Identify which cell holds the provided text, then report its [X, Y] central coordinate. 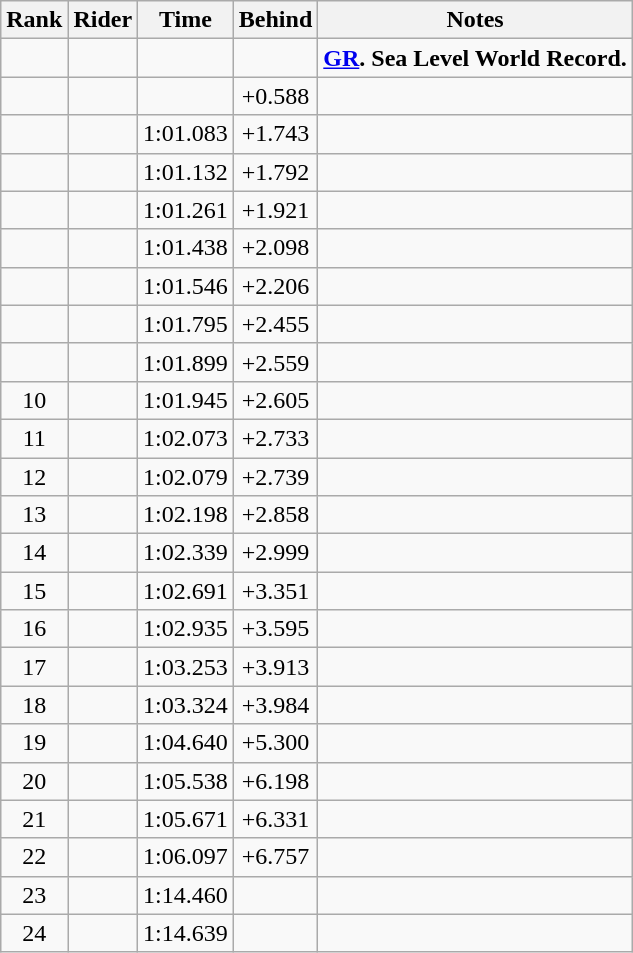
15 [34, 591]
22 [34, 857]
23 [34, 895]
+1.921 [275, 210]
+2.858 [275, 515]
1:01.132 [186, 172]
1:14.639 [186, 933]
1:03.324 [186, 705]
1:02.073 [186, 438]
+2.098 [275, 248]
+2.733 [275, 438]
19 [34, 743]
21 [34, 819]
+6.757 [275, 857]
GR. Sea Level World Record. [476, 58]
1:02.691 [186, 591]
Notes [476, 20]
14 [34, 553]
11 [34, 438]
+2.739 [275, 477]
1:01.261 [186, 210]
+3.351 [275, 591]
1:01.945 [186, 400]
1:02.198 [186, 515]
1:01.083 [186, 134]
1:06.097 [186, 857]
1:01.546 [186, 286]
17 [34, 667]
1:01.438 [186, 248]
16 [34, 629]
+2.605 [275, 400]
1:04.640 [186, 743]
10 [34, 400]
+1.743 [275, 134]
1:02.339 [186, 553]
Behind [275, 20]
+5.300 [275, 743]
1:02.079 [186, 477]
Time [186, 20]
+0.588 [275, 96]
18 [34, 705]
1:05.538 [186, 781]
13 [34, 515]
+6.198 [275, 781]
+3.595 [275, 629]
Rank [34, 20]
+1.792 [275, 172]
Rider [103, 20]
+2.999 [275, 553]
+3.984 [275, 705]
24 [34, 933]
1:02.935 [186, 629]
1:05.671 [186, 819]
1:14.460 [186, 895]
1:01.899 [186, 362]
1:03.253 [186, 667]
20 [34, 781]
+6.331 [275, 819]
+2.206 [275, 286]
+3.913 [275, 667]
+2.455 [275, 324]
12 [34, 477]
1:01.795 [186, 324]
+2.559 [275, 362]
